Provide the (x, y) coordinate of the cell's center where the given text is located.  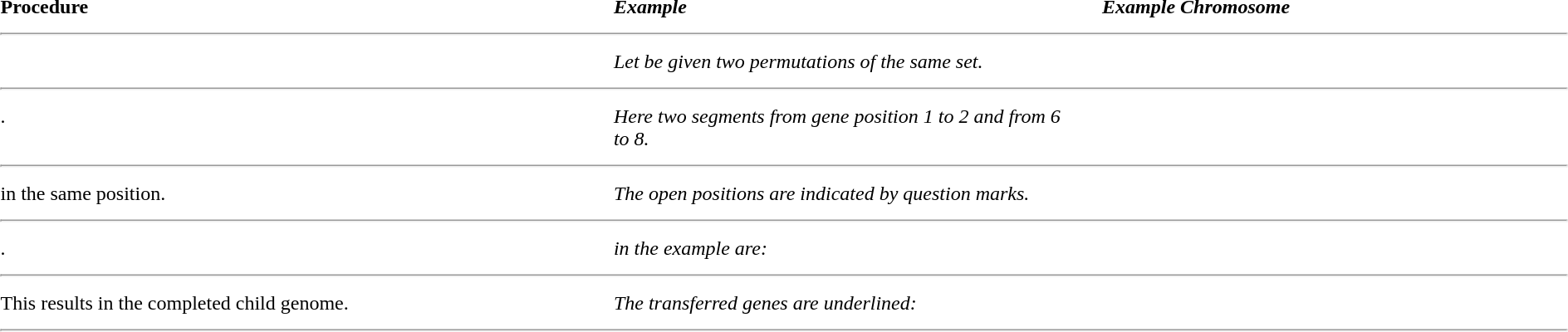
in the example are: (845, 248)
The transferred genes are underlined: (845, 303)
Here two segments from gene position 1 to 2 and from 6 to 8. (845, 128)
Let be given two permutations of the same set. (845, 61)
The open positions are indicated by question marks. (845, 193)
